Find where the given text appears and provide that cell's center as (X, Y) coordinate. 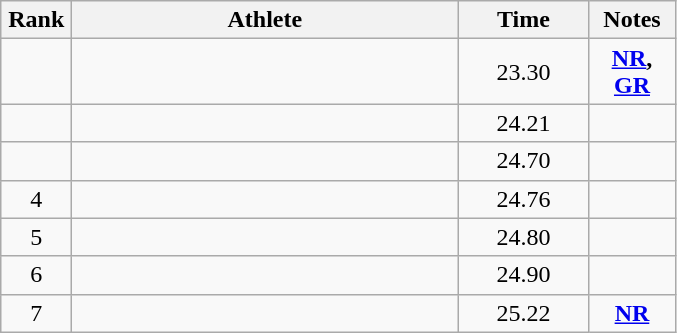
24.90 (524, 275)
Athlete (265, 20)
6 (36, 275)
24.80 (524, 237)
24.70 (524, 161)
NR (632, 313)
25.22 (524, 313)
23.30 (524, 72)
NR, GR (632, 72)
Rank (36, 20)
24.21 (524, 123)
Time (524, 20)
4 (36, 199)
Notes (632, 20)
24.76 (524, 199)
7 (36, 313)
5 (36, 237)
